Pinpoint the cell where the given text exists, returning its (X, Y) midpoint coordinate. 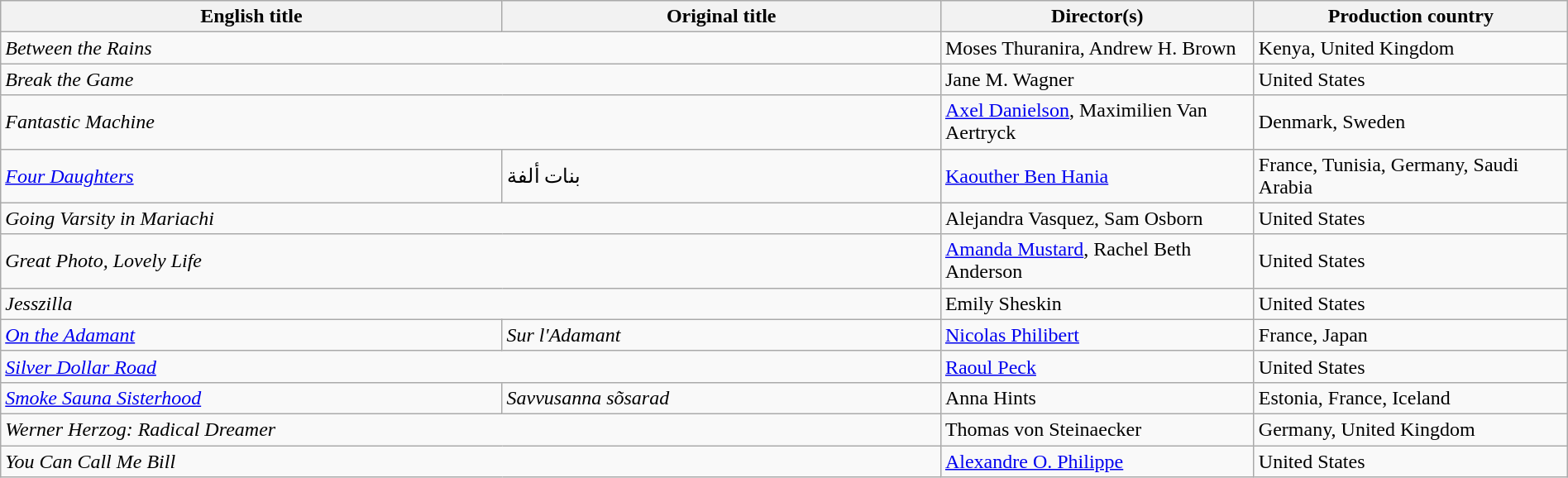
Germany, United Kingdom (1411, 429)
Anna Hints (1097, 398)
France, Tunisia, Germany, Saudi Arabia (1411, 175)
Savvusanna sõsarad (721, 398)
Kenya, United Kingdom (1411, 48)
Original title (721, 17)
Denmark, Sweden (1411, 122)
Nicolas Philibert (1097, 335)
You Can Call Me Bill (471, 461)
Thomas von Steinaecker (1097, 429)
Jane M. Wagner (1097, 79)
Werner Herzog: Radical Dreamer (471, 429)
Director(s) (1097, 17)
Alejandra Vasquez, Sam Osborn (1097, 218)
Great Photo, Lovely Life (471, 261)
بنات ألفة (721, 175)
Fantastic Machine (471, 122)
On the Adamant (251, 335)
Axel Danielson, Maximilien Van Aertryck (1097, 122)
Going Varsity in Mariachi (471, 218)
Alexandre O. Philippe (1097, 461)
Production country (1411, 17)
Sur l'Adamant (721, 335)
Break the Game (471, 79)
France, Japan (1411, 335)
Moses Thuranira, Andrew H. Brown (1097, 48)
Estonia, France, Iceland (1411, 398)
Kaouther Ben Hania (1097, 175)
Silver Dollar Road (471, 366)
English title (251, 17)
Raoul Peck (1097, 366)
Amanda Mustard, Rachel Beth Anderson (1097, 261)
Jesszilla (471, 304)
Emily Sheskin (1097, 304)
Between the Rains (471, 48)
Four Daughters (251, 175)
Smoke Sauna Sisterhood (251, 398)
